Determine the [x, y] coordinate at the center of the cell enclosing the given text.  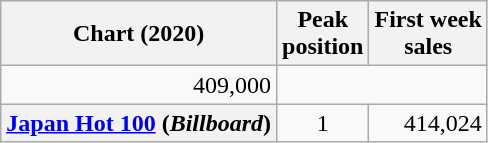
1 [323, 123]
Japan Hot 100 (Billboard) [139, 123]
Peakposition [323, 34]
414,024 [428, 123]
409,000 [139, 85]
First weeksales [428, 34]
Chart (2020) [139, 34]
